For the text-containing cell, return its midpoint in (X, Y) coordinate format. 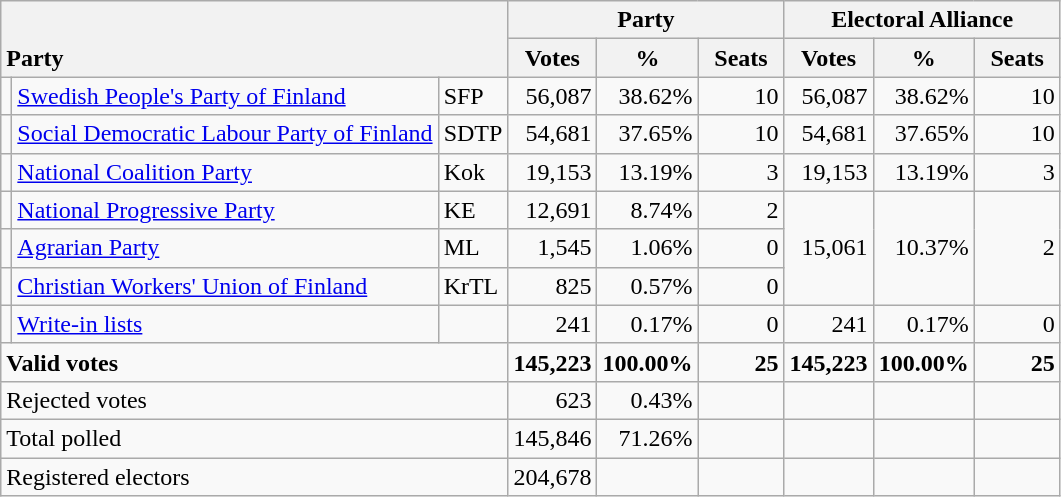
Valid votes (254, 362)
15,061 (828, 248)
0.57% (648, 286)
1.06% (648, 248)
145,846 (552, 438)
8.74% (648, 210)
Agrarian Party (225, 248)
12,691 (552, 210)
Write-in lists (225, 324)
204,678 (552, 477)
Christian Workers' Union of Finland (225, 286)
Social Democratic Labour Party of Finland (225, 134)
825 (552, 286)
National Progressive Party (225, 210)
Electoral Alliance (922, 20)
KE (473, 210)
Swedish People's Party of Finland (225, 96)
0.43% (648, 400)
SFP (473, 96)
National Coalition Party (225, 172)
Rejected votes (254, 400)
KrTL (473, 286)
Registered electors (254, 477)
SDTP (473, 134)
1,545 (552, 248)
Kok (473, 172)
10.37% (924, 248)
623 (552, 400)
ML (473, 248)
71.26% (648, 438)
Total polled (254, 438)
